Output the (x, y) coordinate of the center of the cell containing the given text.  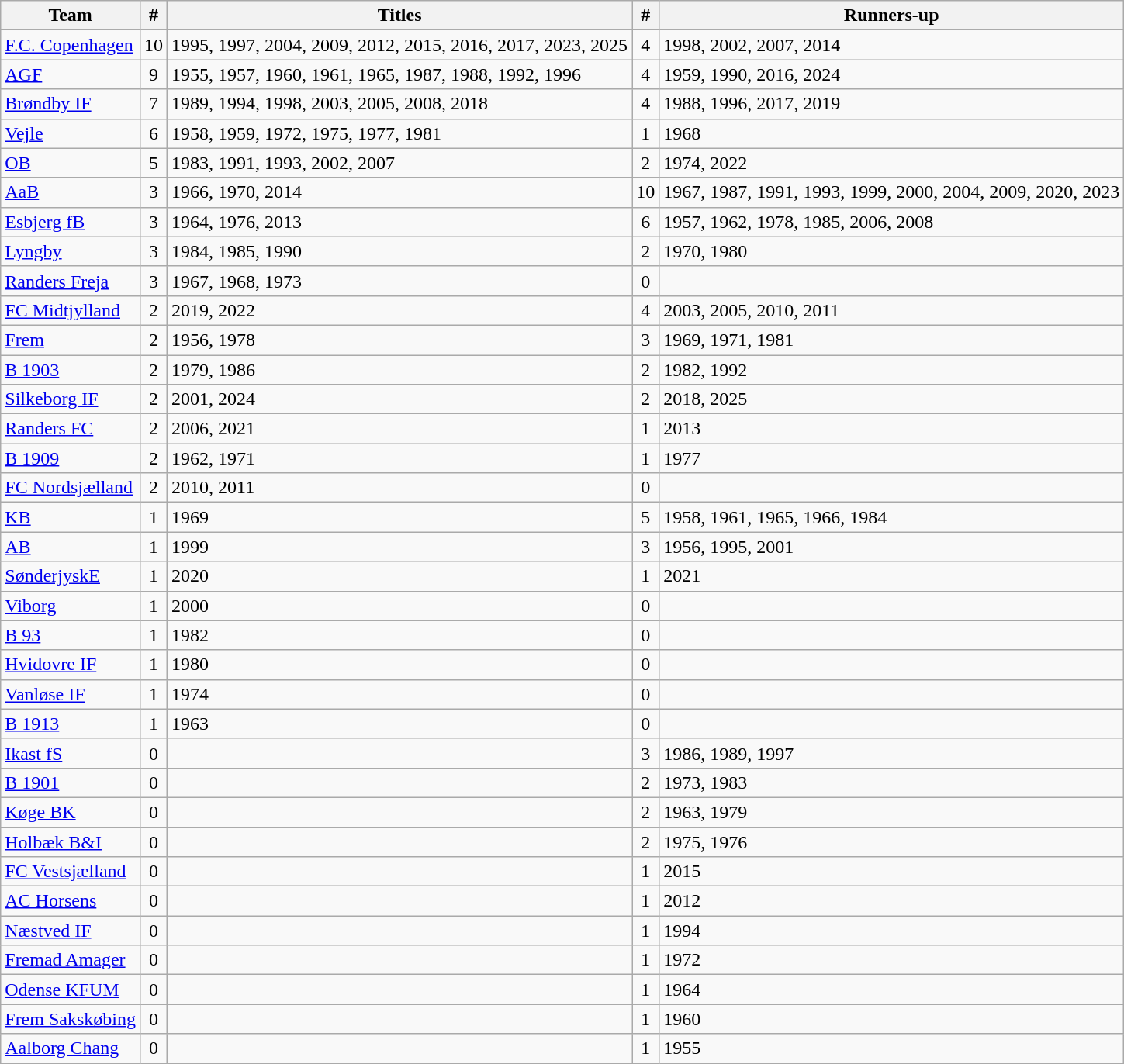
1969, 1971, 1981 (892, 340)
1975, 1976 (892, 841)
1967, 1987, 1991, 1993, 1999, 2000, 2004, 2009, 2020, 2023 (892, 192)
1958, 1959, 1972, 1975, 1977, 1981 (400, 133)
2000 (400, 606)
2019, 2022 (400, 310)
1977 (892, 458)
Vanløse IF (71, 694)
1968 (892, 133)
AC Horsens (71, 901)
1967, 1968, 1973 (400, 281)
Titles (400, 16)
2010, 2011 (400, 488)
AaB (71, 192)
Køge BK (71, 812)
2020 (400, 576)
7 (154, 104)
1986, 1989, 1997 (892, 753)
1999 (400, 547)
Næstved IF (71, 931)
1982, 1992 (892, 370)
1964 (892, 990)
Randers Freja (71, 281)
1994 (892, 931)
B 1903 (71, 370)
1966, 1970, 2014 (400, 192)
Runners-up (892, 16)
1969 (400, 517)
2012 (892, 901)
KB (71, 517)
Frem (71, 340)
1956, 1995, 2001 (892, 547)
1998, 2002, 2007, 2014 (892, 45)
Odense KFUM (71, 990)
AB (71, 547)
2018, 2025 (892, 399)
1983, 1991, 1993, 2002, 2007 (400, 163)
B 1913 (71, 724)
2001, 2024 (400, 399)
SønderjyskE (71, 576)
1989, 1994, 1998, 2003, 2005, 2008, 2018 (400, 104)
Frem Sakskøbing (71, 1019)
Fremad Amager (71, 960)
1964, 1976, 2013 (400, 222)
FC Vestsjælland (71, 872)
1988, 1996, 2017, 2019 (892, 104)
1979, 1986 (400, 370)
1955, 1957, 1960, 1961, 1965, 1987, 1988, 1992, 1996 (400, 74)
FC Midtjylland (71, 310)
Aalborg Chang (71, 1048)
1995, 1997, 2004, 2009, 2012, 2015, 2016, 2017, 2023, 2025 (400, 45)
Hvidovre IF (71, 665)
B 1909 (71, 458)
1958, 1961, 1965, 1966, 1984 (892, 517)
1962, 1971 (400, 458)
2013 (892, 429)
1974, 2022 (892, 163)
1956, 1978 (400, 340)
Brøndby IF (71, 104)
Vejle (71, 133)
1960 (892, 1019)
1980 (400, 665)
1970, 1980 (892, 251)
1957, 1962, 1978, 1985, 2006, 2008 (892, 222)
1963, 1979 (892, 812)
AGF (71, 74)
2015 (892, 872)
1982 (400, 635)
1955 (892, 1048)
1959, 1990, 2016, 2024 (892, 74)
2021 (892, 576)
Esbjerg fB (71, 222)
Viborg (71, 606)
Holbæk B&I (71, 841)
B 1901 (71, 782)
Silkeborg IF (71, 399)
B 93 (71, 635)
1973, 1983 (892, 782)
F.C. Copenhagen (71, 45)
9 (154, 74)
FC Nordsjælland (71, 488)
Lyngby (71, 251)
1972 (892, 960)
Randers FC (71, 429)
1974 (400, 694)
1963 (400, 724)
Ikast fS (71, 753)
1984, 1985, 1990 (400, 251)
2003, 2005, 2010, 2011 (892, 310)
OB (71, 163)
Team (71, 16)
2006, 2021 (400, 429)
